Scan for the cell matching the given text and deliver its (x, y) coordinate at center. 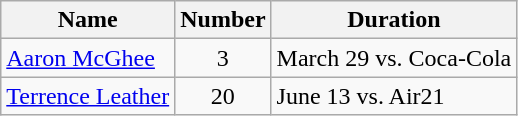
Name (88, 20)
20 (223, 96)
Duration (394, 20)
Number (223, 20)
Aaron McGhee (88, 58)
June 13 vs. Air21 (394, 96)
3 (223, 58)
March 29 vs. Coca-Cola (394, 58)
Terrence Leather (88, 96)
